Detect which cell encompasses the target text, then output its [X, Y] center coordinate. 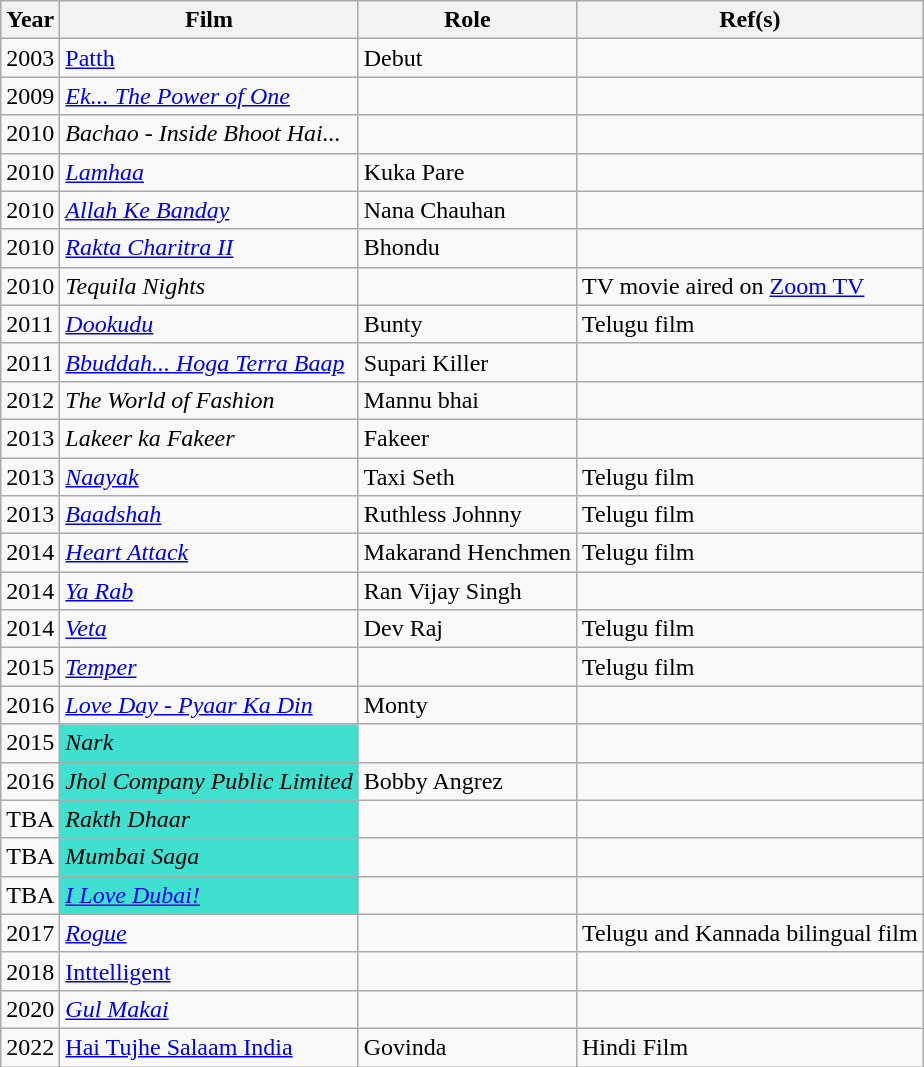
Ya Rab [209, 591]
Rakth Dhaar [209, 819]
Rakta Charitra II [209, 248]
Debut [467, 58]
Monty [467, 705]
Year [30, 20]
Makarand Henchmen [467, 553]
2018 [30, 971]
Mumbai Saga [209, 857]
Ref(s) [750, 20]
Taxi Seth [467, 477]
Baadshah [209, 515]
Tequila Nights [209, 286]
Kuka Pare [467, 172]
Love Day - Pyaar Ka Din [209, 705]
Allah Ke Banday [209, 210]
Inttelligent [209, 971]
The World of Fashion [209, 400]
Film [209, 20]
Patth [209, 58]
Gul Makai [209, 1009]
Role [467, 20]
Bachao - Inside Bhoot Hai... [209, 134]
TV movie aired on Zoom TV [750, 286]
Veta [209, 629]
Temper [209, 667]
Hindi Film [750, 1047]
Ek... The Power of One [209, 96]
Hai Tujhe Salaam India [209, 1047]
2003 [30, 58]
Lakeer ka Fakeer [209, 438]
Bbuddah... Hoga Terra Baap [209, 362]
Naayak [209, 477]
Heart Attack [209, 553]
Ruthless Johnny [467, 515]
2012 [30, 400]
Nark [209, 743]
Rogue [209, 933]
Lamhaa [209, 172]
Telugu and Kannada bilingual film [750, 933]
Jhol Company Public Limited [209, 781]
Ran Vijay Singh [467, 591]
2022 [30, 1047]
Dev Raj [467, 629]
Dookudu [209, 324]
Bunty [467, 324]
Bobby Angrez [467, 781]
2009 [30, 96]
2020 [30, 1009]
Govinda [467, 1047]
Bhondu [467, 248]
Supari Killer [467, 362]
Nana Chauhan [467, 210]
2017 [30, 933]
Mannu bhai [467, 400]
Fakeer [467, 438]
I Love Dubai! [209, 895]
